Search for the cell housing the specified text and yield its (x, y) center coordinate. 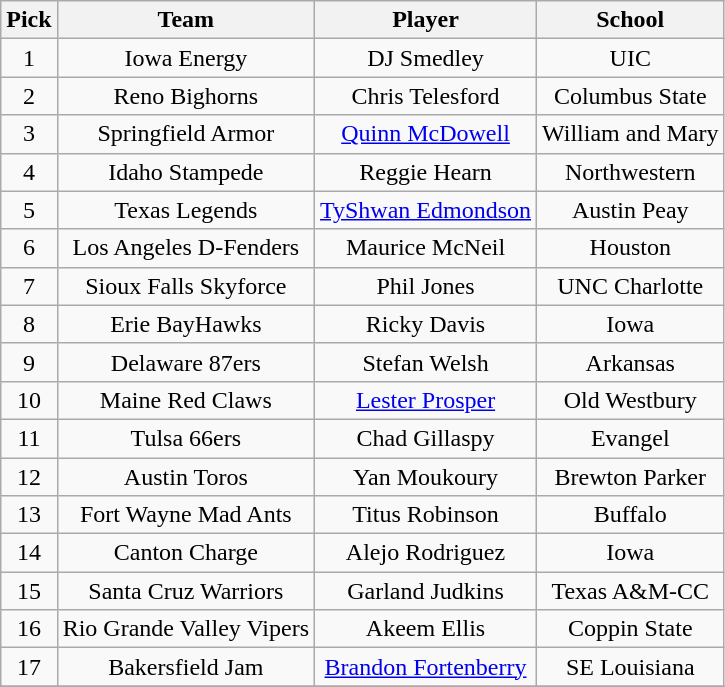
William and Mary (630, 134)
3 (29, 134)
Brewton Parker (630, 477)
17 (29, 667)
Quinn McDowell (426, 134)
Maurice McNeil (426, 248)
Reno Bighorns (186, 96)
Santa Cruz Warriors (186, 591)
Coppin State (630, 629)
Garland Judkins (426, 591)
Idaho Stampede (186, 172)
Bakersfield Jam (186, 667)
Lester Prosper (426, 400)
Canton Charge (186, 553)
Buffalo (630, 515)
Reggie Hearn (426, 172)
Old Westbury (630, 400)
Chris Telesford (426, 96)
13 (29, 515)
School (630, 20)
2 (29, 96)
Sioux Falls Skyforce (186, 286)
Houston (630, 248)
6 (29, 248)
14 (29, 553)
DJ Smedley (426, 58)
1 (29, 58)
Pick (29, 20)
Ricky Davis (426, 324)
Chad Gillaspy (426, 438)
Maine Red Claws (186, 400)
Springfield Armor (186, 134)
5 (29, 210)
Tulsa 66ers (186, 438)
9 (29, 362)
16 (29, 629)
Rio Grande Valley Vipers (186, 629)
Columbus State (630, 96)
TyShwan Edmondson (426, 210)
SE Louisiana (630, 667)
12 (29, 477)
Arkansas (630, 362)
UNC Charlotte (630, 286)
10 (29, 400)
Iowa Energy (186, 58)
11 (29, 438)
Phil Jones (426, 286)
Alejo Rodriguez (426, 553)
Team (186, 20)
Texas A&M-CC (630, 591)
4 (29, 172)
7 (29, 286)
Austin Toros (186, 477)
Titus Robinson (426, 515)
Northwestern (630, 172)
Los Angeles D-Fenders (186, 248)
Stefan Welsh (426, 362)
15 (29, 591)
Erie BayHawks (186, 324)
Fort Wayne Mad Ants (186, 515)
Player (426, 20)
Delaware 87ers (186, 362)
Texas Legends (186, 210)
Evangel (630, 438)
Yan Moukoury (426, 477)
Akeem Ellis (426, 629)
Brandon Fortenberry (426, 667)
8 (29, 324)
Austin Peay (630, 210)
UIC (630, 58)
